Find where the given text appears and provide that cell's center as [X, Y] coordinate. 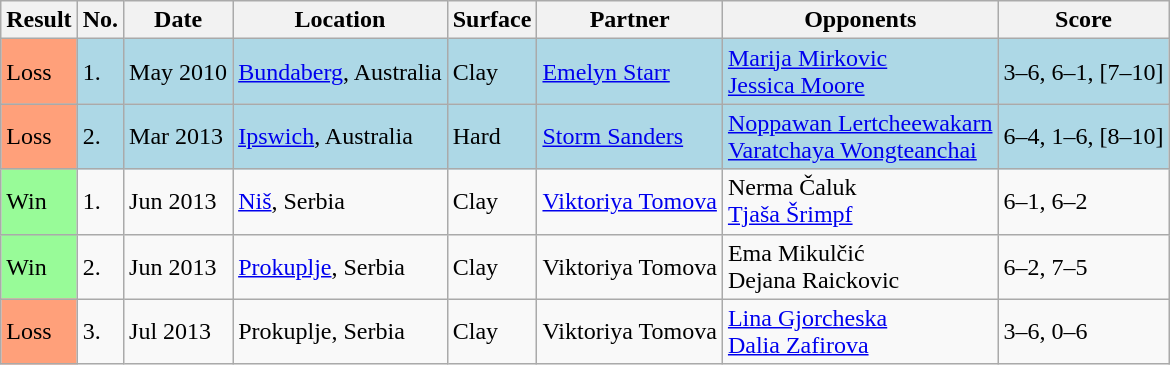
Niš, Serbia [340, 202]
Surface [492, 20]
Noppawan Lertcheewakarn Varatchaya Wongteanchai [860, 136]
No. [100, 20]
May 2010 [178, 72]
Score [1084, 20]
Partner [630, 20]
6–4, 1–6, [8–10] [1084, 136]
Emelyn Starr [630, 72]
Ipswich, Australia [340, 136]
3–6, 0–6 [1084, 332]
Date [178, 20]
Bundaberg, Australia [340, 72]
Hard [492, 136]
Lina Gjorcheska Dalia Zafirova [860, 332]
6–2, 7–5 [1084, 266]
3. [100, 332]
Result [39, 20]
Mar 2013 [178, 136]
Opponents [860, 20]
6–1, 6–2 [1084, 202]
Ema Mikulčić Dejana Raickovic [860, 266]
Storm Sanders [630, 136]
Jul 2013 [178, 332]
Nerma Čaluk Tjaša Šrimpf [860, 202]
3–6, 6–1, [7–10] [1084, 72]
Marija Mirkovic Jessica Moore [860, 72]
Location [340, 20]
